Search for the cell housing the specified text and yield its (x, y) center coordinate. 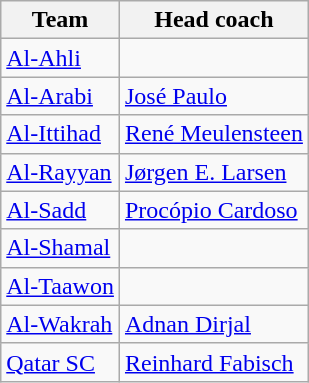
Al-Ittihad (60, 134)
Al-Shamal (60, 248)
Jørgen E. Larsen (214, 172)
Head coach (214, 20)
Adnan Dirjal (214, 324)
Procópio Cardoso (214, 210)
Reinhard Fabisch (214, 362)
Al-Taawon (60, 286)
José Paulo (214, 96)
Al-Arabi (60, 96)
Al-Wakrah (60, 324)
Al-Rayyan (60, 172)
Team (60, 20)
René Meulensteen (214, 134)
Al-Sadd (60, 210)
Al-Ahli (60, 58)
Qatar SC (60, 362)
